Determine the [X, Y] coordinate at the center of the cell enclosing the given text.  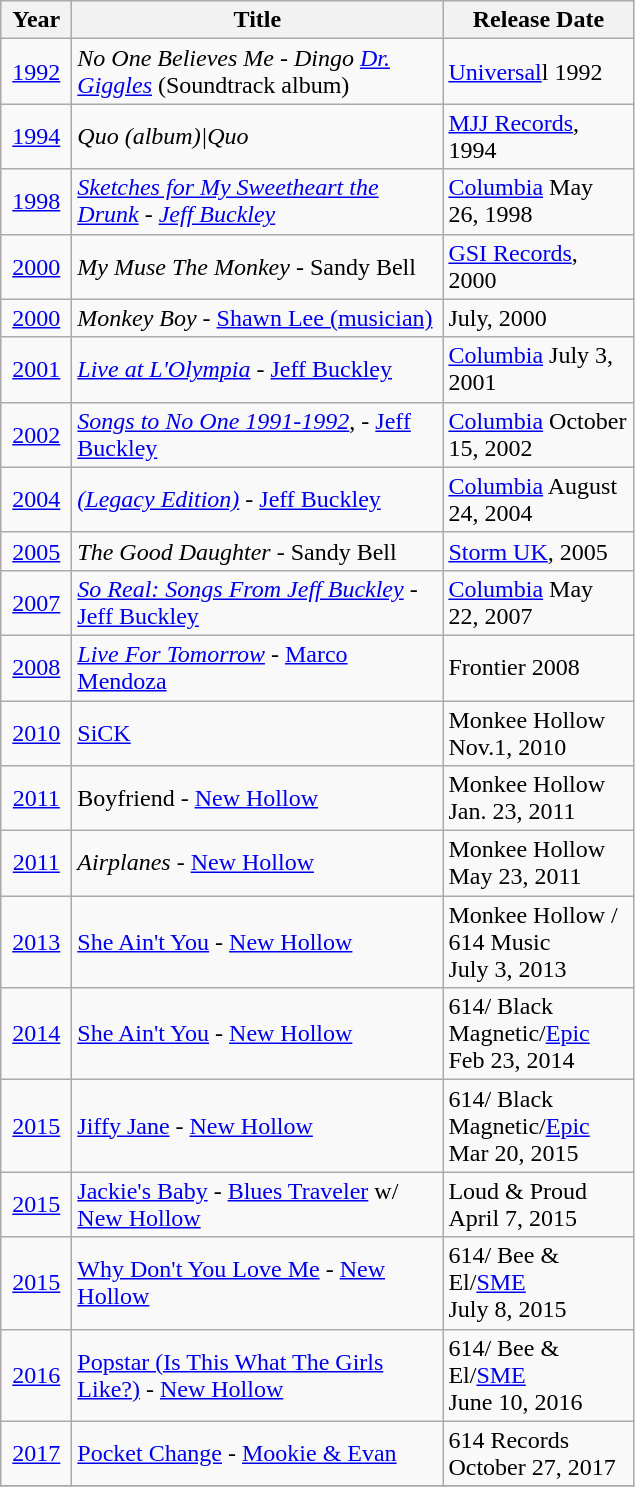
Popstar (Is This What The Girls Like?) - New Hollow [258, 1375]
2017 [36, 1454]
My Muse The Monkey - Sandy Bell [258, 266]
Monkey Boy - Shawn Lee (musician) [258, 318]
Sketches for My Sweetheart the Drunk - Jeff Buckley [258, 202]
Live For Tomorrow - Marco Mendoza [258, 668]
So Real: Songs From Jeff Buckley - Jeff Buckley [258, 602]
614 RecordsOctober 27, 2017 [538, 1454]
Loud & ProudApril 7, 2015 [538, 1204]
614/ Black Magnetic/EpicMar 20, 2015 [538, 1126]
Quo (album)|Quo [258, 136]
(Legacy Edition) - Jeff Buckley [258, 500]
Storm UK, 2005 [538, 551]
Monkee Hollow / 614 MusicJuly 3, 2013 [538, 942]
GSI Records, 2000 [538, 266]
No One Believes Me - Dingo Dr. Giggles (Soundtrack album) [258, 72]
Boyfriend - New Hollow [258, 798]
Columbia July 3, 2001 [538, 370]
SiCK [258, 732]
2005 [36, 551]
Why Don't You Love Me - New Hollow [258, 1283]
Year [36, 20]
614/ Bee & El/SMEJune 10, 2016 [538, 1375]
614/ Black Magnetic/EpicFeb 23, 2014 [538, 1034]
2010 [36, 732]
614/ Bee & El/SMEJuly 8, 2015 [538, 1283]
Universall 1992 [538, 72]
2007 [36, 602]
Columbia May 22, 2007 [538, 602]
MJJ Records, 1994 [538, 136]
July, 2000 [538, 318]
1998 [36, 202]
Columbia October 15, 2002 [538, 434]
Release Date [538, 20]
2004 [36, 500]
Title [258, 20]
1992 [36, 72]
Songs to No One 1991-1992, - Jeff Buckley [258, 434]
2001 [36, 370]
2014 [36, 1034]
2008 [36, 668]
The Good Daughter - Sandy Bell [258, 551]
2002 [36, 434]
Monkee Hollow Nov.1, 2010 [538, 732]
Live at L'Olympia - Jeff Buckley [258, 370]
1994 [36, 136]
Columbia August 24, 2004 [538, 500]
2013 [36, 942]
Frontier 2008 [538, 668]
Jiffy Jane - New Hollow [258, 1126]
Monkee Hollow May 23, 2011 [538, 864]
Monkee Hollow Jan. 23, 2011 [538, 798]
2016 [36, 1375]
Airplanes - New Hollow [258, 864]
Pocket Change - Mookie & Evan [258, 1454]
Columbia May 26, 1998 [538, 202]
Jackie's Baby - Blues Traveler w/ New Hollow [258, 1204]
